Determine the [x, y] coordinate at the center of the cell enclosing the given text.  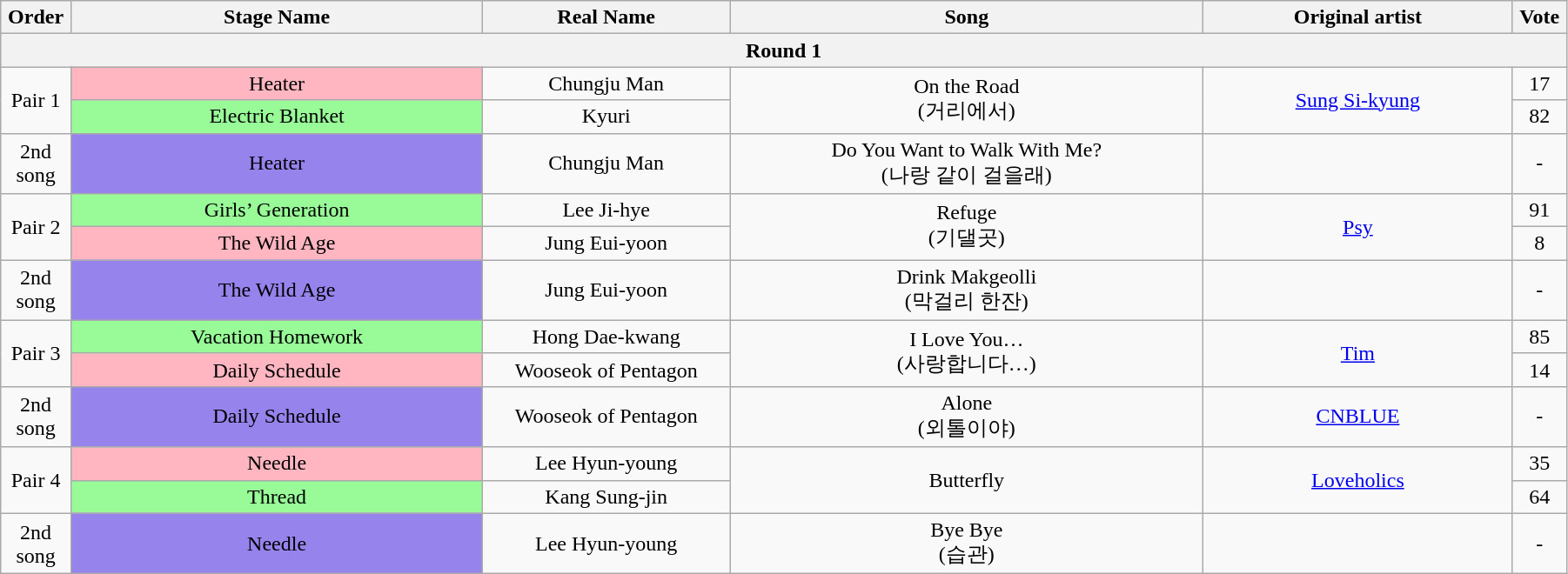
Order [37, 17]
Kang Sung-jin [606, 497]
14 [1540, 370]
Round 1 [784, 50]
Thread [277, 497]
Drink Makgeolli(막걸리 한잔) [967, 290]
CNBLUE [1357, 417]
85 [1540, 337]
Pair 4 [37, 480]
Butterfly [967, 480]
Refuge(기댈곳) [967, 227]
Electric Blanket [277, 117]
Hong Dae-kwang [606, 337]
Vacation Homework [277, 337]
On the Road(거리에서) [967, 100]
Vote [1540, 17]
Girls’ Generation [277, 210]
Tim [1357, 353]
Song [967, 17]
Loveholics [1357, 480]
Original artist [1357, 17]
Bye Bye(습관) [967, 544]
Real Name [606, 17]
Pair 3 [37, 353]
Alone(외톨이야) [967, 417]
91 [1540, 210]
Psy [1357, 227]
Kyuri [606, 117]
I Love You…(사랑합니다…) [967, 353]
Do You Want to Walk With Me?(나랑 같이 걸을래) [967, 164]
Stage Name [277, 17]
Lee Ji-hye [606, 210]
35 [1540, 464]
8 [1540, 244]
17 [1540, 83]
64 [1540, 497]
Pair 1 [37, 100]
Sung Si-kyung [1357, 100]
82 [1540, 117]
Pair 2 [37, 227]
